Capture the cell that displays the provided text and extract its [x, y] central coordinate. 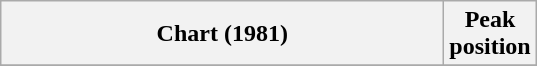
Chart (1981) [222, 34]
Peakposition [490, 34]
